Detect which cell encompasses the target text, then output its (X, Y) center coordinate. 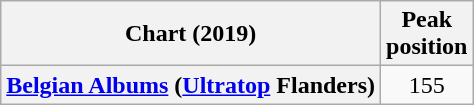
Peakposition (427, 34)
Chart (2019) (191, 34)
155 (427, 85)
Belgian Albums (Ultratop Flanders) (191, 85)
